Capture the cell that displays the provided text and extract its (x, y) central coordinate. 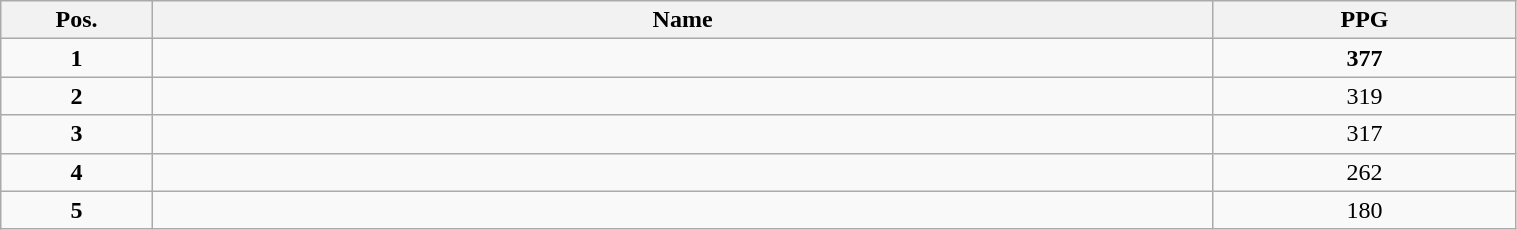
180 (1364, 210)
2 (77, 96)
262 (1364, 172)
317 (1364, 134)
Pos. (77, 20)
1 (77, 58)
5 (77, 210)
3 (77, 134)
4 (77, 172)
377 (1364, 58)
Name (682, 20)
319 (1364, 96)
PPG (1364, 20)
